Search for the cell housing the specified text and yield its [x, y] center coordinate. 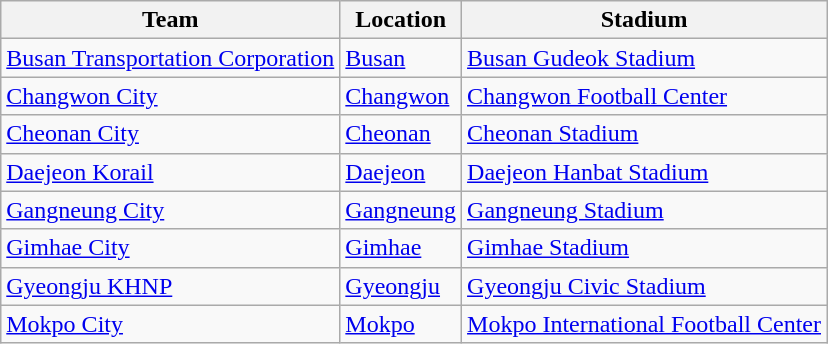
Changwon [401, 96]
Busan Gudeok Stadium [644, 58]
Gimhae [401, 248]
Mokpo [401, 324]
Cheonan City [170, 134]
Cheonan Stadium [644, 134]
Gyeongju [401, 286]
Mokpo International Football Center [644, 324]
Cheonan [401, 134]
Changwon Football Center [644, 96]
Daejeon Korail [170, 172]
Daejeon Hanbat Stadium [644, 172]
Gimhae Stadium [644, 248]
Changwon City [170, 96]
Gangneung City [170, 210]
Busan [401, 58]
Gyeongju Civic Stadium [644, 286]
Mokpo City [170, 324]
Busan Transportation Corporation [170, 58]
Gyeongju KHNP [170, 286]
Team [170, 20]
Gangneung Stadium [644, 210]
Location [401, 20]
Gangneung [401, 210]
Stadium [644, 20]
Gimhae City [170, 248]
Daejeon [401, 172]
